Locate the cell with the specified text and output its [x, y] center coordinate. 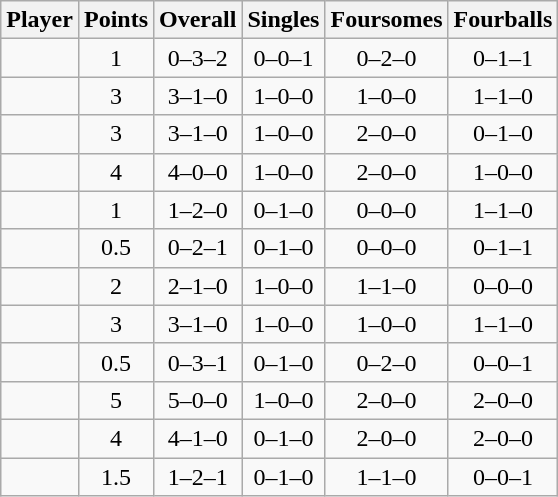
0–2–1 [198, 248]
Points [116, 20]
Overall [198, 20]
5–0–0 [198, 400]
1–2–0 [198, 210]
1.5 [116, 477]
2 [116, 286]
2–1–0 [198, 286]
Player [40, 20]
4–0–0 [198, 172]
Fourballs [503, 20]
Singles [284, 20]
1–2–1 [198, 477]
0–3–1 [198, 362]
0–3–2 [198, 58]
5 [116, 400]
4–1–0 [198, 438]
Foursomes [386, 20]
